For the text-containing cell, return its midpoint in [x, y] coordinate format. 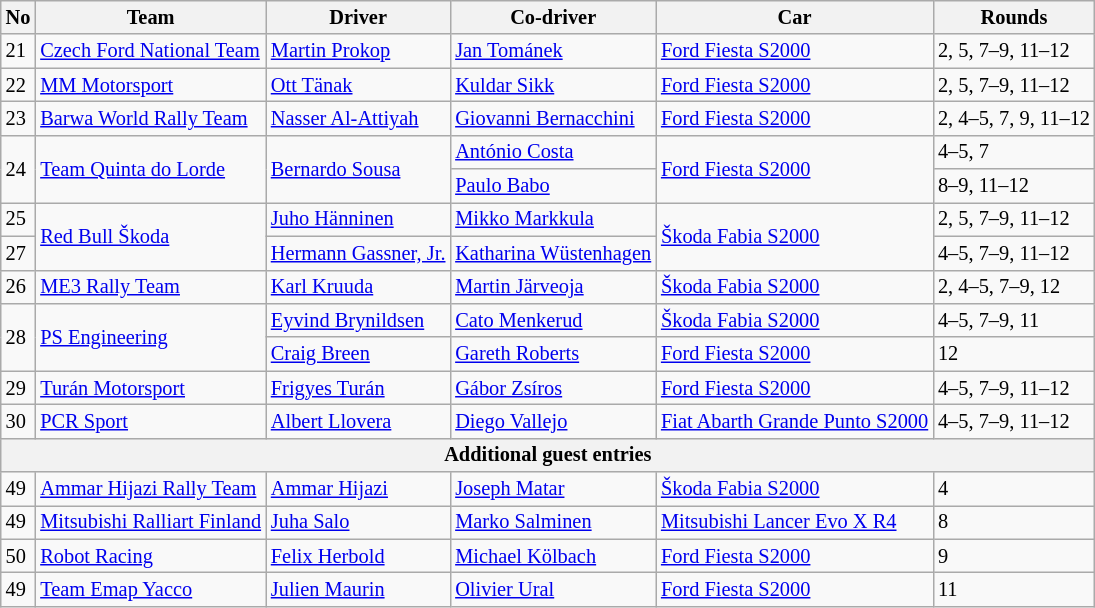
Juho Hänninen [358, 219]
Czech Ford National Team [150, 51]
Michael Kölbach [553, 556]
26 [18, 287]
Cato Menkerud [553, 320]
Team Quinta do Lorde [150, 168]
Felix Herbold [358, 556]
Paulo Babo [553, 186]
11 [1014, 589]
Juha Salo [358, 522]
Nasser Al-Attiyah [358, 118]
Eyvind Brynildsen [358, 320]
Mitsubishi Lancer Evo X R4 [794, 522]
Red Bull Škoda [150, 236]
Driver [358, 17]
Barwa World Rally Team [150, 118]
8 [1014, 522]
Jan Tománek [553, 51]
4–5, 7 [1014, 152]
25 [18, 219]
Ammar Hijazi Rally Team [150, 489]
Additional guest entries [548, 455]
Frigyes Turán [358, 388]
Mitsubishi Ralliart Finland [150, 522]
21 [18, 51]
23 [18, 118]
50 [18, 556]
MM Motorsport [150, 85]
29 [18, 388]
Albert Llovera [358, 421]
Gareth Roberts [553, 354]
PCR Sport [150, 421]
António Costa [553, 152]
22 [18, 85]
Martin Prokop [358, 51]
30 [18, 421]
Bernardo Sousa [358, 168]
Fiat Abarth Grande Punto S2000 [794, 421]
Joseph Matar [553, 489]
Hermann Gassner, Jr. [358, 253]
No [18, 17]
2, 4–5, 7, 9, 11–12 [1014, 118]
2, 4–5, 7–9, 12 [1014, 287]
Robot Racing [150, 556]
Diego Vallejo [553, 421]
Craig Breen [358, 354]
Team Emap Yacco [150, 589]
8–9, 11–12 [1014, 186]
Katharina Wüstenhagen [553, 253]
Ott Tänak [358, 85]
ME3 Rally Team [150, 287]
4 [1014, 489]
Martin Järveoja [553, 287]
Team [150, 17]
28 [18, 336]
Mikko Markkula [553, 219]
Gábor Zsíros [553, 388]
Kuldar Sikk [553, 85]
Car [794, 17]
12 [1014, 354]
Co-driver [553, 17]
Karl Kruuda [358, 287]
PS Engineering [150, 336]
24 [18, 168]
27 [18, 253]
Olivier Ural [553, 589]
Turán Motorsport [150, 388]
Giovanni Bernacchini [553, 118]
Rounds [1014, 17]
4–5, 7–9, 11 [1014, 320]
9 [1014, 556]
Ammar Hijazi [358, 489]
Marko Salminen [553, 522]
Julien Maurin [358, 589]
